Capture the cell that displays the provided text and extract its [x, y] central coordinate. 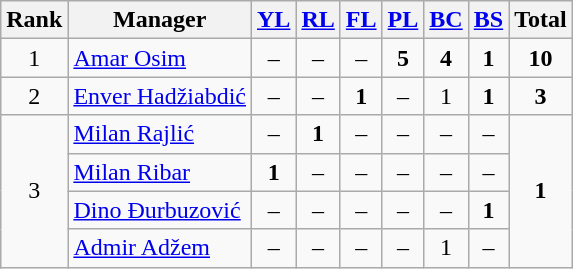
Manager [160, 20]
4 [446, 58]
BC [446, 20]
2 [34, 96]
Admir Adžem [160, 248]
Total [541, 20]
YL [274, 20]
10 [541, 58]
PL [403, 20]
FL [361, 20]
Enver Hadžiabdić [160, 96]
Rank [34, 20]
Dino Đurbuzović [160, 210]
RL [318, 20]
Amar Osim [160, 58]
5 [403, 58]
Milan Rajlić [160, 134]
Milan Ribar [160, 172]
BS [488, 20]
